Return [x, y] of the center of cell containing provided text 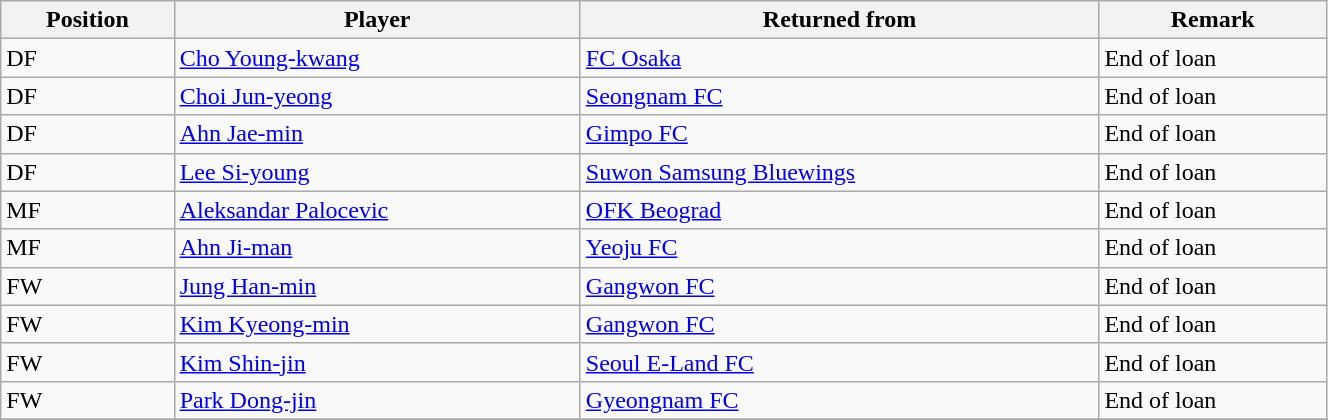
Kim Shin-jin [377, 362]
Remark [1213, 20]
Returned from [840, 20]
Kim Kyeong-min [377, 324]
Suwon Samsung Bluewings [840, 172]
Choi Jun-yeong [377, 96]
Player [377, 20]
Seongnam FC [840, 96]
Jung Han-min [377, 286]
OFK Beograd [840, 210]
Park Dong-jin [377, 400]
Gyeongnam FC [840, 400]
Seoul E-Land FC [840, 362]
Position [88, 20]
Ahn Jae-min [377, 134]
Lee Si-young [377, 172]
FC Osaka [840, 58]
Yeoju FC [840, 248]
Cho Young-kwang [377, 58]
Aleksandar Palocevic [377, 210]
Gimpo FC [840, 134]
Ahn Ji-man [377, 248]
